Locate the cell with the specified text and output its [X, Y] center coordinate. 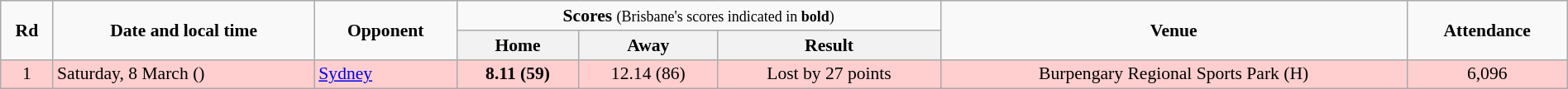
Venue [1174, 30]
Away [648, 45]
Scores (Brisbane's scores indicated in bold) [698, 16]
Rd [26, 30]
6,096 [1487, 74]
Attendance [1487, 30]
Home [518, 45]
8.11 (59) [518, 74]
Sydney [385, 74]
12.14 (86) [648, 74]
Lost by 27 points [829, 74]
Result [829, 45]
1 [26, 74]
Burpengary Regional Sports Park (H) [1174, 74]
Saturday, 8 March () [184, 74]
Date and local time [184, 30]
Opponent [385, 30]
